Locate the cell with the specified text and output its (X, Y) center coordinate. 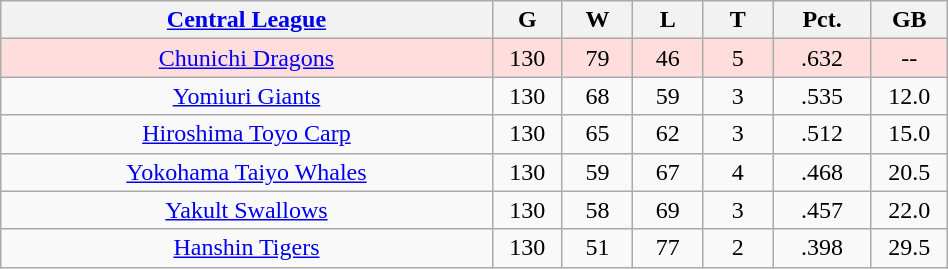
.457 (822, 210)
Chunichi Dragons (246, 58)
GB (909, 20)
58 (597, 210)
G (527, 20)
Yomiuri Giants (246, 96)
20.5 (909, 172)
Yokohama Taiyo Whales (246, 172)
79 (597, 58)
5 (738, 58)
51 (597, 248)
-- (909, 58)
46 (668, 58)
62 (668, 134)
Yakult Swallows (246, 210)
Hiroshima Toyo Carp (246, 134)
22.0 (909, 210)
W (597, 20)
15.0 (909, 134)
.512 (822, 134)
.535 (822, 96)
68 (597, 96)
L (668, 20)
.468 (822, 172)
77 (668, 248)
.398 (822, 248)
12.0 (909, 96)
67 (668, 172)
65 (597, 134)
2 (738, 248)
4 (738, 172)
Central League (246, 20)
Hanshin Tigers (246, 248)
T (738, 20)
29.5 (909, 248)
69 (668, 210)
.632 (822, 58)
Pct. (822, 20)
